Extract the (x, y) coordinate from the center of the cell holding the provided text.  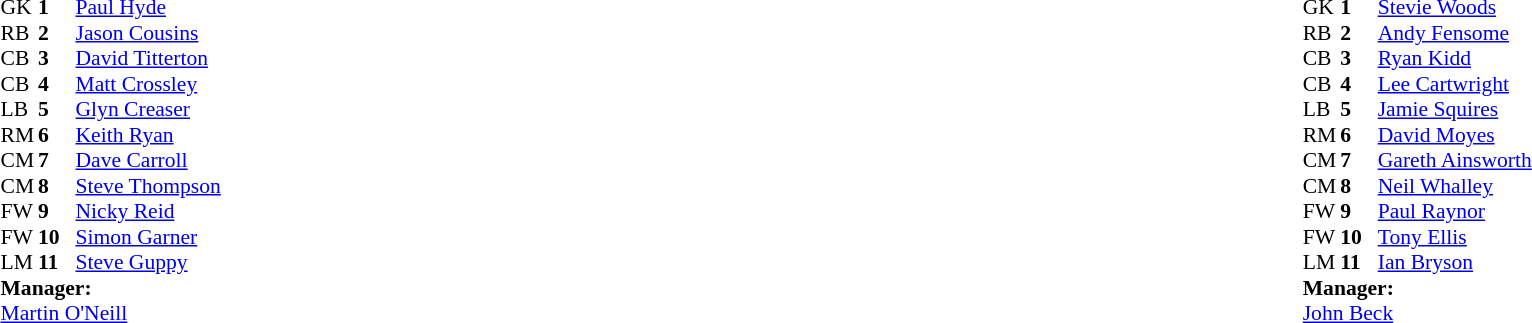
Andy Fensome (1455, 33)
Lee Cartwright (1455, 84)
Jason Cousins (148, 33)
Tony Ellis (1455, 237)
David Moyes (1455, 135)
Jamie Squires (1455, 109)
David Titterton (148, 59)
Glyn Creaser (148, 109)
Ryan Kidd (1455, 59)
Simon Garner (148, 237)
Dave Carroll (148, 161)
Matt Crossley (148, 84)
Keith Ryan (148, 135)
Neil Whalley (1455, 186)
Gareth Ainsworth (1455, 161)
Steve Guppy (148, 263)
Steve Thompson (148, 186)
Paul Raynor (1455, 211)
Nicky Reid (148, 211)
Ian Bryson (1455, 263)
